Detect which cell encompasses the target text, then output its [X, Y] center coordinate. 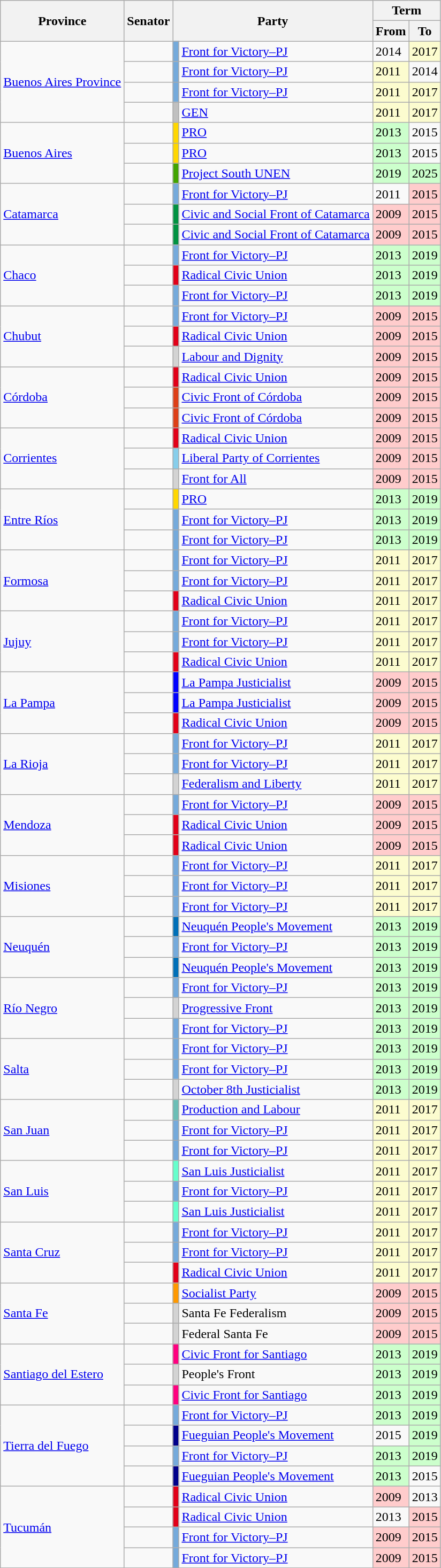
Mendoza [62, 825]
Santa Cruz [62, 1252]
Tierra del Fuego [62, 1446]
Federalism and Liberty [276, 784]
Chaco [62, 275]
Labour and Dignity [276, 357]
Term [407, 11]
Misiones [62, 886]
GEN [276, 112]
October 8th Justicialist [276, 1089]
To [425, 31]
2025 [425, 173]
Catamarca [62, 214]
Entre Ríos [62, 519]
Front for All [276, 479]
From [391, 31]
Socialist Party [276, 1293]
Salta [62, 1069]
La Pampa [62, 703]
Production and Labour [276, 1110]
Federal Santa Fe [276, 1334]
Santiago del Estero [62, 1374]
Santa Fe Federalism [276, 1313]
Chubut [62, 336]
Buenos Aires Province [62, 82]
San Luis [62, 1191]
Liberal Party of Corrientes [276, 458]
Corrientes [62, 458]
Formosa [62, 580]
Santa Fe [62, 1313]
Province [62, 21]
San Juan [62, 1130]
Río Negro [62, 1008]
Progressive Front [276, 1008]
Buenos Aires [62, 153]
Senator [149, 21]
Tucumán [62, 1527]
People's Front [276, 1374]
Neuquén [62, 947]
Córdoba [62, 397]
La Rioja [62, 764]
Party [273, 21]
Project South UNEN [276, 173]
Jujuy [62, 642]
